Locate the cell with the specified text and output its (x, y) center coordinate. 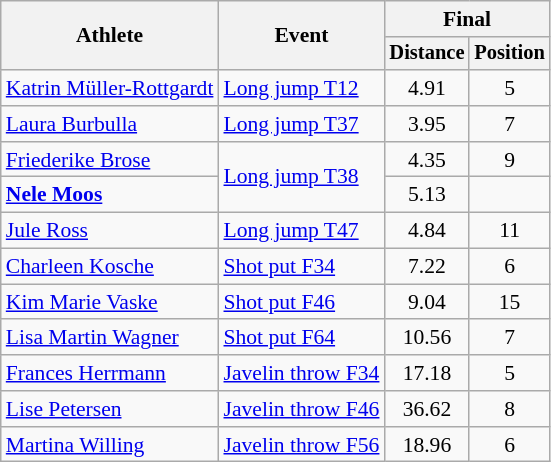
5.13 (426, 195)
15 (509, 302)
Lise Petersen (110, 409)
Long jump T37 (301, 124)
Javelin throw F34 (301, 373)
Javelin throw F46 (301, 409)
Friederike Brose (110, 160)
Long jump T38 (301, 178)
Shot put F34 (301, 267)
4.91 (426, 88)
Charleen Kosche (110, 267)
Athlete (110, 36)
Katrin Müller-Rottgardt (110, 88)
6 (509, 267)
Distance (426, 54)
Shot put F64 (301, 338)
4.84 (426, 231)
7.22 (426, 267)
Laura Burbulla (110, 124)
3.95 (426, 124)
Long jump T12 (301, 88)
Shot put F46 (301, 302)
4.35 (426, 160)
Kim Marie Vaske (110, 302)
11 (509, 231)
17.18 (426, 373)
Final (466, 19)
9 (509, 160)
Jule Ross (110, 231)
8 (509, 409)
Nele Moos (110, 195)
Position (509, 54)
9.04 (426, 302)
10.56 (426, 338)
36.62 (426, 409)
Lisa Martin Wagner (110, 338)
Event (301, 36)
Long jump T47 (301, 231)
Frances Herrmann (110, 373)
